For the text-containing cell, return its midpoint in (X, Y) coordinate format. 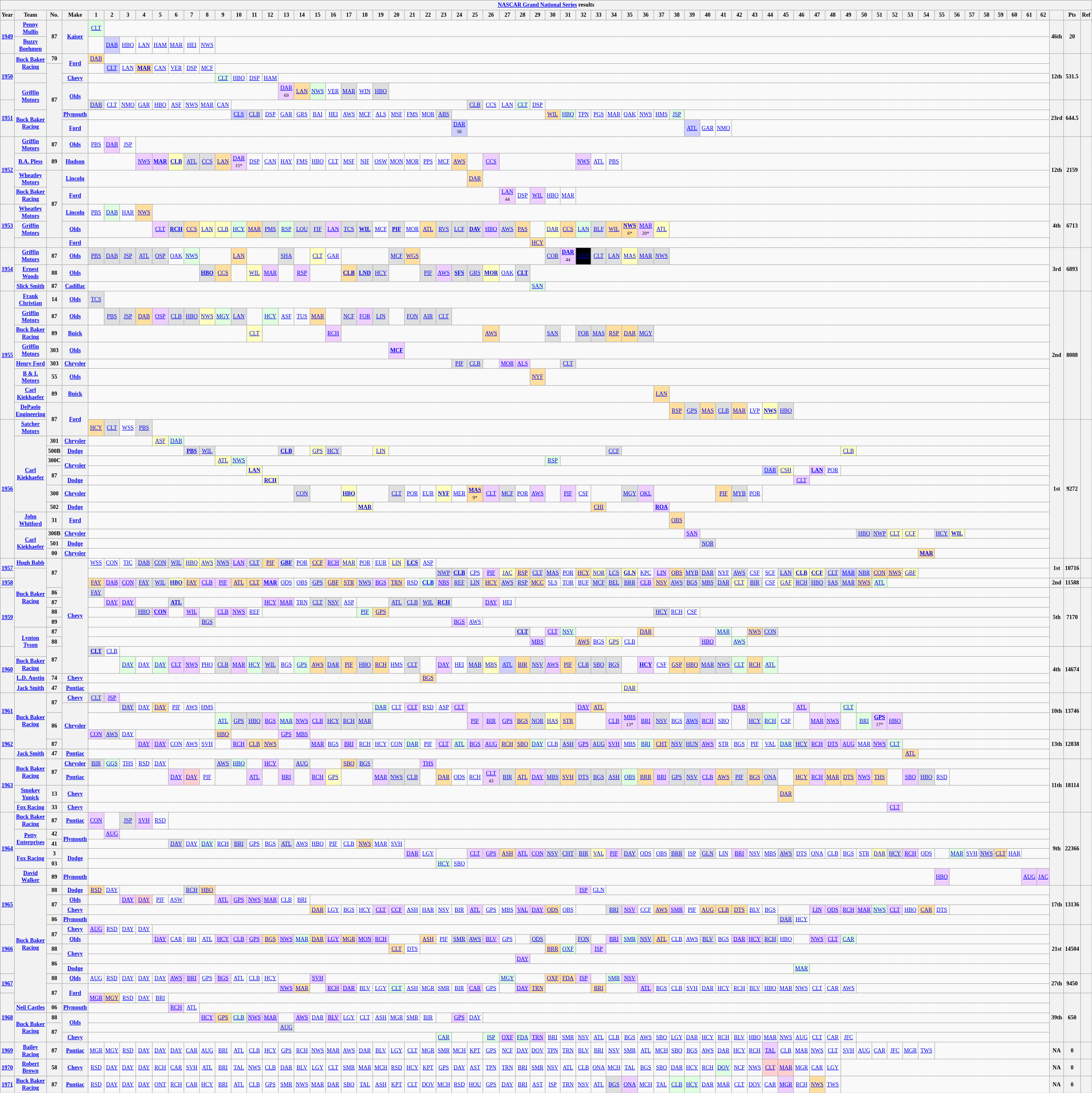
38 (677, 15)
B & L Motors (30, 377)
Penny Mullis (30, 28)
44 (770, 15)
39th (1056, 1018)
ROA (662, 507)
NIF (365, 162)
AIR (428, 317)
6713 (1072, 226)
53 (910, 15)
Ernest Woods (30, 273)
SHA (286, 256)
David Walker (30, 877)
2 (112, 15)
13th (1056, 744)
BLF (599, 229)
1949 (8, 37)
30 (553, 15)
CSH (786, 470)
1954 (8, 269)
59 (1000, 15)
1965 (8, 905)
300 (54, 494)
7 (192, 15)
TUS (302, 317)
12 (270, 15)
9 (223, 15)
NBS (444, 583)
15 (318, 15)
50 (864, 15)
MBS13* (630, 721)
FIF (318, 229)
5th (1056, 617)
1961 (8, 711)
NASCAR Grand National Series results (546, 5)
18114 (1072, 786)
TOR (568, 583)
LCF (459, 229)
17th (1056, 905)
500B (54, 451)
1956 (8, 489)
OKL (646, 494)
46 (801, 15)
62 (1043, 15)
49 (848, 15)
03 (54, 864)
51 (880, 15)
1967 (8, 983)
SCF (770, 573)
70 (54, 59)
17 (349, 15)
531.5 (1072, 77)
GAF (786, 583)
9th (1056, 849)
MAB (475, 665)
HUN (692, 744)
650 (1072, 1018)
Henry Ford (30, 364)
3rd (1056, 269)
PGS (599, 115)
8088 (1072, 355)
10th (1056, 711)
502 (54, 507)
PAS (523, 229)
26 (491, 15)
BUF (584, 583)
54 (926, 15)
22366 (1072, 849)
COR (553, 256)
Smokey Yunick (30, 794)
Cadillac (75, 286)
Team (30, 15)
Neil Castles (30, 1008)
1962 (8, 744)
06 (54, 1008)
45 (786, 15)
1 (96, 15)
28 (523, 15)
SAS (833, 583)
1952 (8, 171)
BEL (614, 583)
1953 (8, 226)
Ref (1086, 15)
NBR (864, 573)
GPS17* (880, 721)
CHI (599, 507)
Frank Christian (30, 300)
4 (144, 15)
Year (8, 15)
19 (381, 15)
Satcher Motors (30, 428)
LVP (755, 411)
1968 (8, 1018)
WGS (412, 256)
HAY (286, 162)
L.D. Austin (30, 678)
14504 (1072, 949)
GGS (112, 763)
40 (708, 15)
61 (1029, 15)
1970 (8, 1068)
24 (459, 15)
1959 (8, 617)
27 (507, 15)
MAS9* (475, 494)
21 (412, 15)
43 (755, 15)
32 (584, 15)
6893 (1072, 269)
Robert Brown (30, 1068)
Petty Enterprises (30, 839)
13136 (1072, 905)
MAR20* (646, 229)
48 (833, 15)
1969 (8, 1051)
ASW (176, 900)
10 (239, 15)
CLT43 (491, 777)
1971 (8, 1085)
1966 (8, 949)
9272 (1072, 489)
DAV (475, 229)
16 (333, 15)
KPC (646, 573)
34 (614, 15)
Buzzy Boehmen (30, 45)
301 (54, 441)
1960 (8, 670)
PMS (270, 229)
2159 (1072, 171)
11th (1056, 786)
22 (428, 15)
11 (254, 15)
B.A. Pless (30, 162)
LND (365, 273)
MCC (538, 583)
29 (538, 15)
HOU (475, 1085)
23rd (1056, 118)
35 (630, 15)
8 (207, 15)
21st (1056, 949)
TIC (128, 563)
300C (54, 461)
LAN44 (507, 196)
300B (54, 534)
37 (662, 15)
DePaolo Engineering (30, 411)
1951 (8, 118)
Lynton Tyson (30, 642)
12838 (1072, 744)
57 (972, 15)
1957 (8, 568)
27th (1056, 983)
ABS (444, 115)
Hugh Babb (30, 563)
PHO (207, 665)
DAR69 (286, 92)
Make (75, 15)
Pts (1072, 15)
WIN (365, 92)
23 (444, 15)
1958 (8, 583)
NWS6* (630, 229)
DAR15* (239, 162)
1963 (8, 786)
ONT (160, 1085)
1955 (8, 355)
52 (895, 15)
5 (160, 15)
DAR56 (459, 128)
DAR44 (568, 256)
7170 (1072, 617)
Bailey Racing (30, 1051)
John Whitford (30, 521)
11588 (1072, 583)
Kaiser (75, 37)
644.5 (1072, 118)
10716 (1072, 568)
GSP (677, 665)
LOU (302, 229)
39 (692, 15)
SLS (553, 583)
14674 (1072, 670)
18 (365, 15)
SFS (459, 273)
MER (459, 494)
OSW (381, 162)
13746 (1072, 711)
Hudson (75, 162)
1950 (8, 77)
RVS (444, 229)
9450 (1072, 983)
CLS (239, 115)
74 (54, 678)
No. (54, 15)
56 (957, 15)
501 (54, 543)
CPS (475, 573)
BAI (318, 115)
Slick Smith (30, 286)
1964 (8, 849)
46th (1056, 37)
PPS (428, 162)
6 (176, 15)
25 (475, 15)
36 (646, 15)
00 (54, 553)
HAS (553, 721)
60 (1014, 15)
